Pinpoint the cell where the given text exists, returning its (x, y) midpoint coordinate. 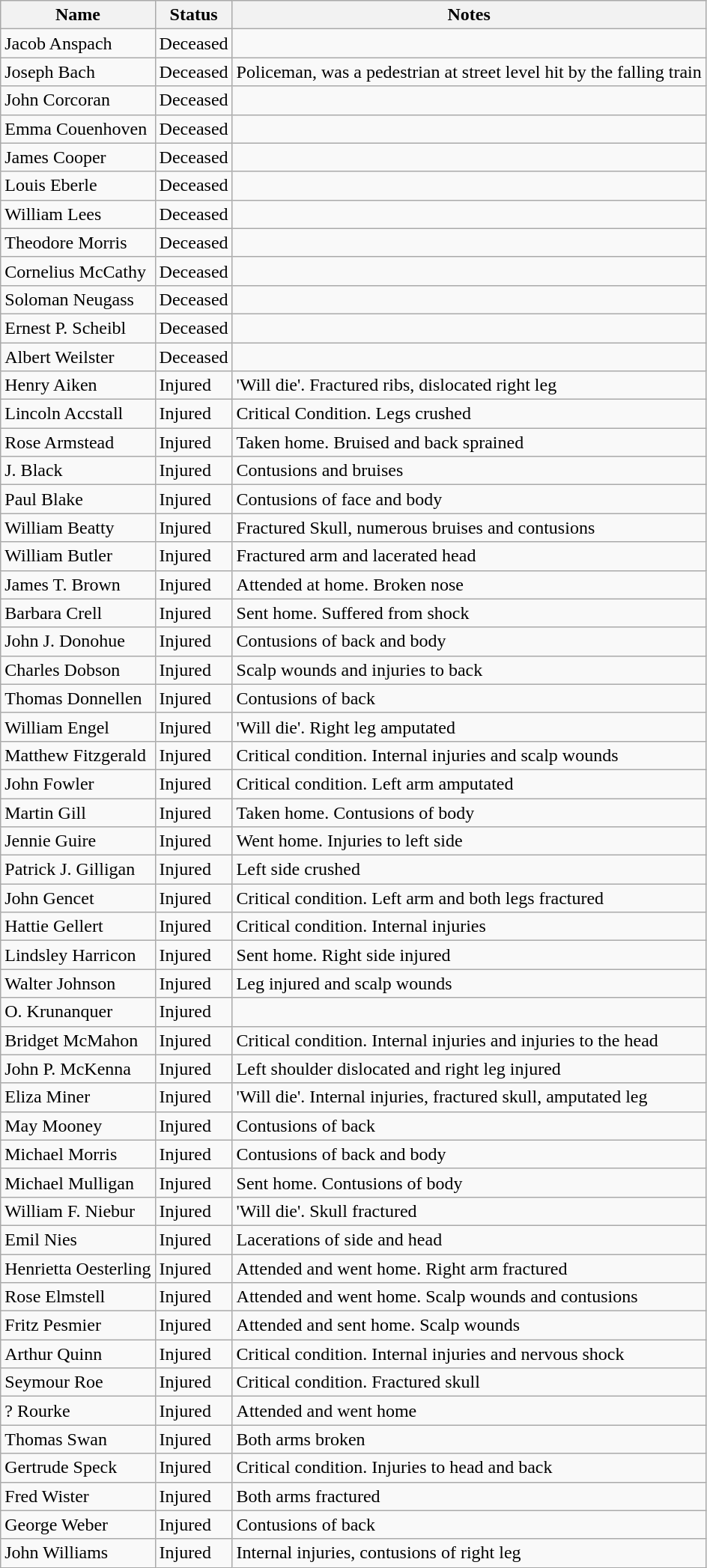
Lincoln Accstall (78, 414)
Jacob Anspach (78, 43)
John J. Donohue (78, 641)
Contusions of face and body (469, 499)
Soloman Neugass (78, 299)
Contusions and bruises (469, 471)
Status (193, 15)
Albert Weilster (78, 357)
Thomas Swan (78, 1439)
Attended at home. Broken nose (469, 585)
Sent home. Suffered from shock (469, 613)
Critical condition. Internal injuries and nervous shock (469, 1354)
Critical condition. Internal injuries (469, 927)
Critical condition. Internal injuries and scalp wounds (469, 755)
William Butler (78, 556)
William Engel (78, 727)
Seymour Roe (78, 1382)
Policeman, was a pedestrian at street level hit by the falling train (469, 72)
Jennie Guire (78, 841)
Louis Eberle (78, 186)
John Corcoran (78, 100)
James Cooper (78, 157)
Thomas Donnellen (78, 698)
Fractured Skull, numerous bruises and contusions (469, 528)
Martin Gill (78, 812)
Matthew Fitzgerald (78, 755)
John Gencet (78, 898)
Hattie Gellert (78, 927)
J. Black (78, 471)
Fred Wister (78, 1496)
John Williams (78, 1553)
Henrietta Oesterling (78, 1269)
Taken home. Bruised and back sprained (469, 442)
Ernest P. Scheibl (78, 328)
William Beatty (78, 528)
'Will die'. Fractured ribs, dislocated right leg (469, 385)
John Fowler (78, 784)
Critical condition. Left arm and both legs fractured (469, 898)
Paul Blake (78, 499)
John P. McKenna (78, 1069)
Sent home. Contusions of body (469, 1183)
'Will die'. Internal injuries, fractured skull, amputated leg (469, 1097)
Attended and went home. Right arm fractured (469, 1269)
Critical condition. Internal injuries and injuries to the head (469, 1040)
Patrick J. Gilligan (78, 870)
O. Krunanquer (78, 1012)
Theodore Morris (78, 242)
James T. Brown (78, 585)
Joseph Bach (78, 72)
Gertrude Speck (78, 1468)
Bridget McMahon (78, 1040)
Attended and went home (469, 1411)
Michael Morris (78, 1154)
'Will die'. Skull fractured (469, 1211)
'Will die'. Right leg amputated (469, 727)
Name (78, 15)
Critical condition. Fractured skull (469, 1382)
Charles Dobson (78, 670)
Fractured arm and lacerated head (469, 556)
Lindsley Harricon (78, 955)
Both arms fractured (469, 1496)
Scalp wounds and injuries to back (469, 670)
Barbara Crell (78, 613)
William F. Niebur (78, 1211)
Attended and sent home. Scalp wounds (469, 1326)
William Lees (78, 214)
Went home. Injuries to left side (469, 841)
Cornelius McCathy (78, 271)
Eliza Miner (78, 1097)
Rose Armstead (78, 442)
Critical Condition. Legs crushed (469, 414)
Attended and went home. Scalp wounds and contusions (469, 1297)
Leg injured and scalp wounds (469, 983)
May Mooney (78, 1126)
Michael Mulligan (78, 1183)
Notes (469, 15)
Critical condition. Injuries to head and back (469, 1468)
Both arms broken (469, 1439)
Emma Couenhoven (78, 129)
Left side crushed (469, 870)
Rose Elmstell (78, 1297)
Emil Nies (78, 1239)
Left shoulder dislocated and right leg injured (469, 1069)
Critical condition. Left arm amputated (469, 784)
Fritz Pesmier (78, 1326)
Lacerations of side and head (469, 1239)
Henry Aiken (78, 385)
Sent home. Right side injured (469, 955)
Taken home. Contusions of body (469, 812)
Walter Johnson (78, 983)
? Rourke (78, 1411)
George Weber (78, 1525)
Arthur Quinn (78, 1354)
Internal injuries, contusions of right leg (469, 1553)
